Return the (x, y) coordinate for the center point of the cell that contains the specified text.  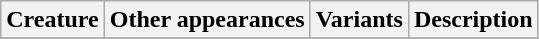
Variants (359, 20)
Other appearances (207, 20)
Creature (52, 20)
Description (473, 20)
